Identify which cell holds the provided text, then report its [X, Y] central coordinate. 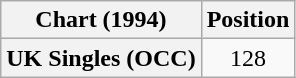
128 [248, 58]
Position [248, 20]
Chart (1994) [101, 20]
UK Singles (OCC) [101, 58]
